From the cell containing the given text, extract its center point as (x, y) coordinate. 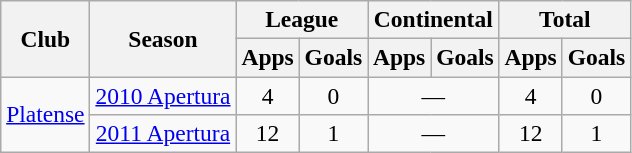
Continental (434, 19)
Club (46, 38)
Total (565, 19)
2010 Apertura (163, 95)
2011 Apertura (163, 133)
Season (163, 38)
Platense (46, 114)
League (302, 19)
